Output the [X, Y] coordinate of the center of the cell containing the given text.  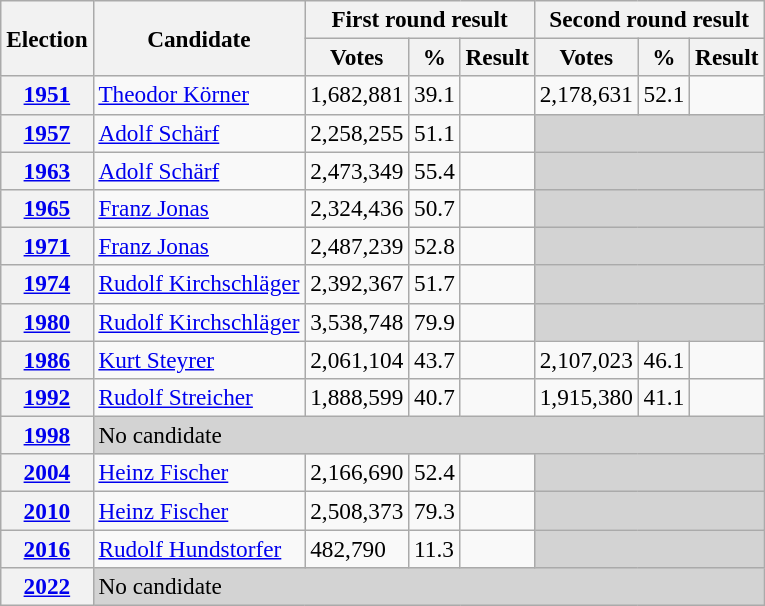
40.7 [435, 397]
2,061,104 [357, 359]
2,508,373 [357, 510]
Rudolf Hundstorfer [199, 548]
43.7 [435, 359]
51.1 [435, 133]
1951 [47, 95]
2,487,239 [357, 246]
1998 [47, 435]
46.1 [664, 359]
52.8 [435, 246]
2,392,367 [357, 284]
1,888,599 [357, 397]
2016 [47, 548]
Kurt Steyrer [199, 359]
Theodor Körner [199, 95]
55.4 [435, 170]
482,790 [357, 548]
3,538,748 [357, 322]
11.3 [435, 548]
2,178,631 [586, 95]
1980 [47, 322]
79.3 [435, 510]
1,682,881 [357, 95]
Candidate [199, 38]
1974 [47, 284]
79.9 [435, 322]
2,324,436 [357, 208]
52.1 [664, 95]
1963 [47, 170]
50.7 [435, 208]
1,915,380 [586, 397]
Election [47, 38]
First round result [420, 19]
2,107,023 [586, 359]
Rudolf Streicher [199, 397]
2,258,255 [357, 133]
2022 [47, 586]
1986 [47, 359]
51.7 [435, 284]
1971 [47, 246]
39.1 [435, 95]
1965 [47, 208]
2004 [47, 473]
41.1 [664, 397]
52.4 [435, 473]
2010 [47, 510]
2,473,349 [357, 170]
Second round result [649, 19]
1992 [47, 397]
1957 [47, 133]
2,166,690 [357, 473]
